Return [X, Y] of the center of cell containing provided text 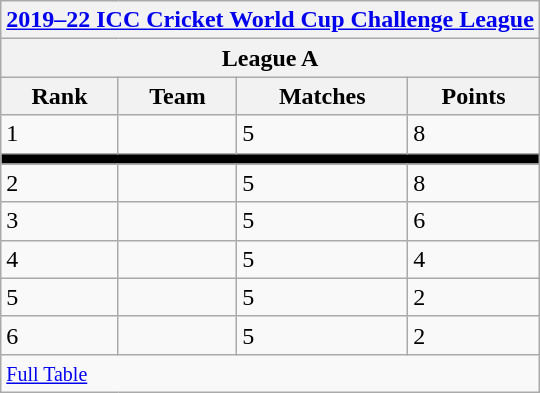
League A [270, 58]
2019–22 ICC Cricket World Cup Challenge League [270, 20]
3 [60, 221]
Points [474, 96]
Full Table [270, 373]
Team [177, 96]
Matches [322, 96]
1 [60, 134]
Rank [60, 96]
